Identify which cell holds the provided text, then report its (X, Y) central coordinate. 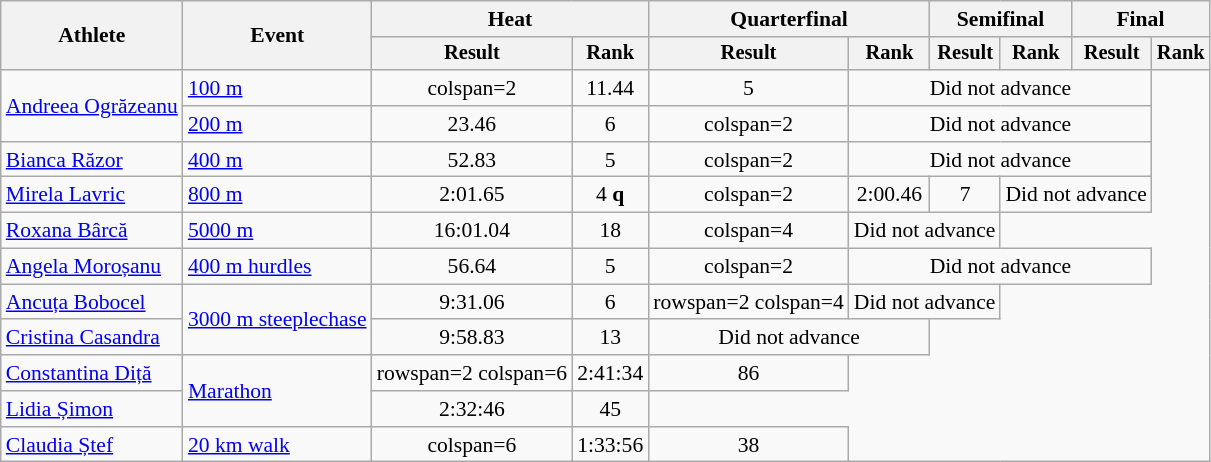
2:32:46 (472, 409)
Roxana Bârcă (92, 231)
9:31.06 (472, 302)
2:01.65 (472, 195)
400 m hurdles (278, 267)
18 (610, 231)
Cristina Casandra (92, 338)
5000 m (278, 231)
Event (278, 36)
100 m (278, 88)
4 q (610, 195)
colspan=4 (748, 231)
16:01.04 (472, 231)
Lidia Șimon (92, 409)
45 (610, 409)
11.44 (610, 88)
86 (748, 373)
Marathon (278, 390)
56.64 (472, 267)
800 m (278, 195)
200 m (278, 124)
13 (610, 338)
rowspan=2 colspan=6 (472, 373)
9:58.83 (472, 338)
Heat (510, 19)
3000 m steeplechase (278, 320)
2:00.46 (890, 195)
7 (965, 195)
Semifinal (1000, 19)
Ancuța Bobocel (92, 302)
rowspan=2 colspan=4 (748, 302)
Mirela Lavric (92, 195)
Andreea Ogrăzeanu (92, 106)
Quarterfinal (789, 19)
52.83 (472, 160)
400 m (278, 160)
Final (1140, 19)
Bianca Răzor (92, 160)
Constantina Diță (92, 373)
Angela Moroșanu (92, 267)
Athlete (92, 36)
2:41:34 (610, 373)
23.46 (472, 124)
